Locate the cell with the specified text and output its (X, Y) center coordinate. 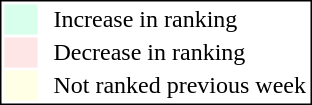
Not ranked previous week (180, 85)
Decrease in ranking (180, 53)
Increase in ranking (180, 19)
